Capture the cell that displays the provided text and extract its (X, Y) central coordinate. 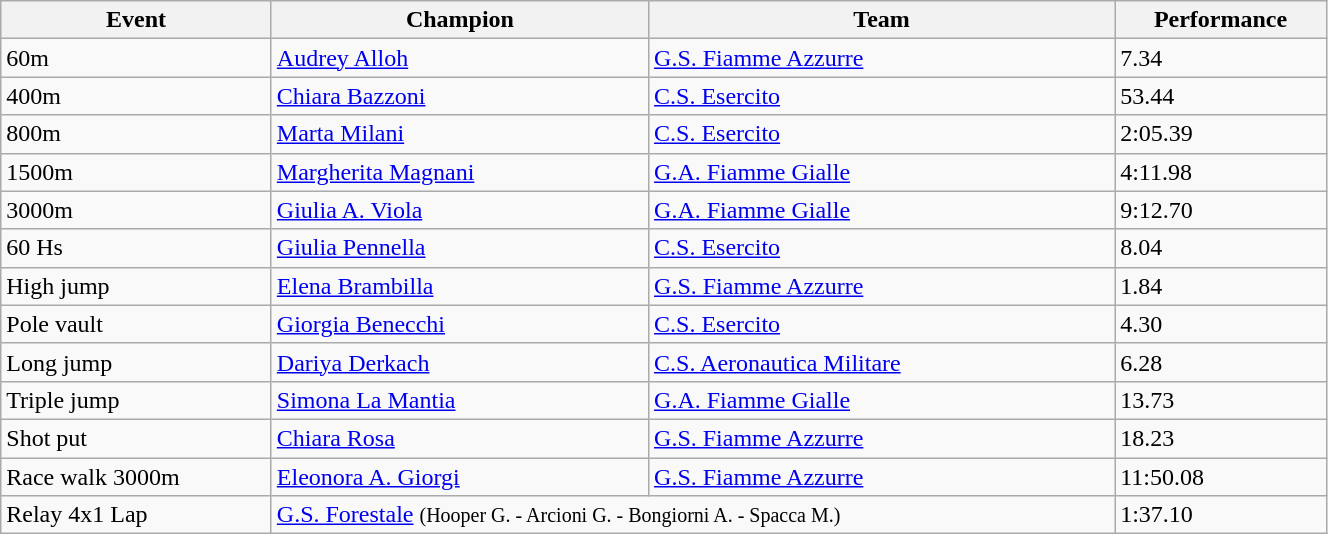
Giulia Pennella (460, 248)
Dariya Derkach (460, 362)
4:11.98 (1221, 172)
C.S. Aeronautica Militare (882, 362)
4.30 (1221, 324)
High jump (136, 286)
11:50.08 (1221, 477)
Triple jump (136, 400)
1:37.10 (1221, 515)
Chiara Bazzoni (460, 96)
Giulia A. Viola (460, 210)
3000m (136, 210)
7.34 (1221, 58)
18.23 (1221, 438)
Margherita Magnani (460, 172)
Champion (460, 20)
Chiara Rosa (460, 438)
400m (136, 96)
Performance (1221, 20)
Event (136, 20)
1.84 (1221, 286)
Eleonora A. Giorgi (460, 477)
Elena Brambilla (460, 286)
Audrey Alloh (460, 58)
1500m (136, 172)
6.28 (1221, 362)
Giorgia Benecchi (460, 324)
G.S. Forestale (Hooper G. - Arcioni G. - Bongiorni A. - Spacca M.) (692, 515)
Race walk 3000m (136, 477)
Marta Milani (460, 134)
8.04 (1221, 248)
Pole vault (136, 324)
800m (136, 134)
Simona La Mantia (460, 400)
53.44 (1221, 96)
9:12.70 (1221, 210)
60 Hs (136, 248)
2:05.39 (1221, 134)
Long jump (136, 362)
13.73 (1221, 400)
60m (136, 58)
Team (882, 20)
Relay 4x1 Lap (136, 515)
Shot put (136, 438)
